Identify which cell holds the provided text, then report its [x, y] central coordinate. 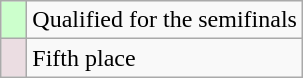
Qualified for the semifinals [165, 20]
Fifth place [165, 58]
